For the text-containing cell, return its midpoint in [X, Y] coordinate format. 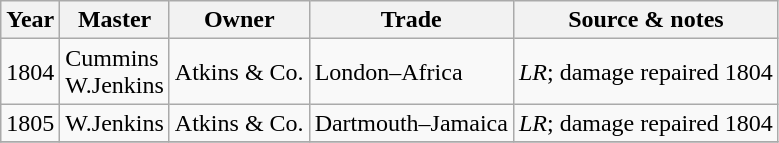
Trade [411, 20]
Source & notes [646, 20]
Owner [239, 20]
Master [115, 20]
1804 [30, 72]
London–Africa [411, 72]
Dartmouth–Jamaica [411, 123]
W.Jenkins [115, 123]
1805 [30, 123]
CumminsW.Jenkins [115, 72]
Year [30, 20]
